From the cell containing the given text, extract its center point as [x, y] coordinate. 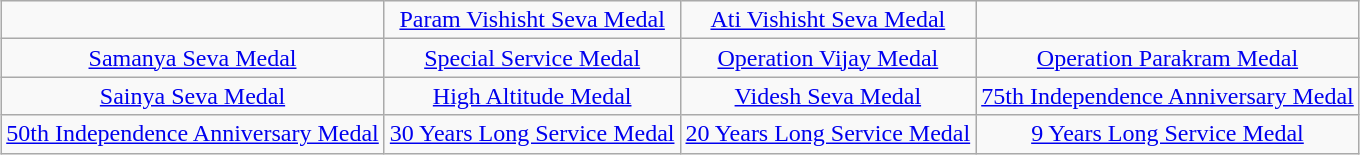
Special Service Medal [532, 58]
Sainya Seva Medal [193, 96]
Operation Vijay Medal [828, 58]
75th Independence Anniversary Medal [1168, 96]
Ati Vishisht Seva Medal [828, 20]
9 Years Long Service Medal [1168, 134]
Param Vishisht Seva Medal [532, 20]
20 Years Long Service Medal [828, 134]
50th Independence Anniversary Medal [193, 134]
Operation Parakram Medal [1168, 58]
Samanya Seva Medal [193, 58]
Videsh Seva Medal [828, 96]
30 Years Long Service Medal [532, 134]
High Altitude Medal [532, 96]
